Search for the cell housing the specified text and yield its [X, Y] center coordinate. 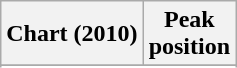
Peakposition [189, 34]
Chart (2010) [72, 34]
